Extract the (X, Y) coordinate from the center of the cell holding the provided text.  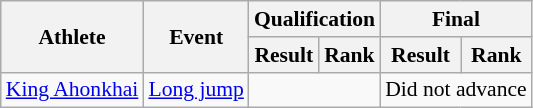
Final (456, 19)
Did not advance (456, 90)
King Ahonkhai (72, 90)
Qualification (314, 19)
Long jump (196, 90)
Athlete (72, 36)
Event (196, 36)
